For the text-containing cell, return its midpoint in [X, Y] coordinate format. 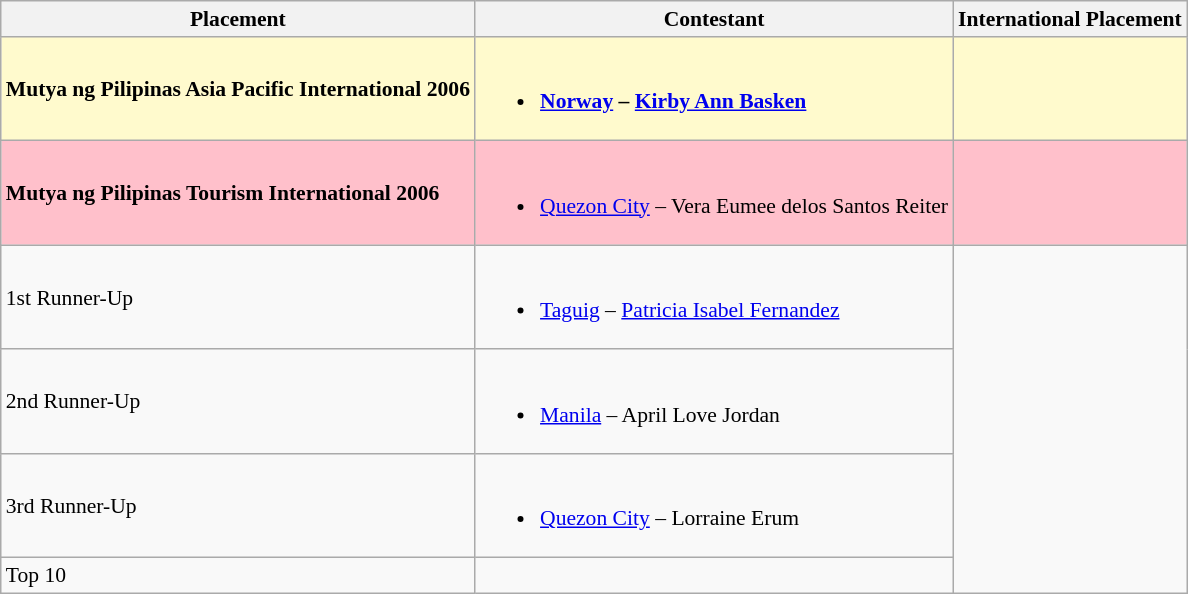
Contestant [714, 19]
Quezon City – Lorraine Erum [714, 506]
Norway – Kirby Ann Basken [714, 89]
Top 10 [238, 576]
3rd Runner-Up [238, 506]
2nd Runner-Up [238, 402]
International Placement [1070, 19]
Mutya ng Pilipinas Tourism International 2006 [238, 193]
Manila – April Love Jordan [714, 402]
Placement [238, 19]
Quezon City – Vera Eumee delos Santos Reiter [714, 193]
1st Runner-Up [238, 297]
Taguig – Patricia Isabel Fernandez [714, 297]
Mutya ng Pilipinas Asia Pacific International 2006 [238, 89]
